Extract the (x, y) coordinate from the center of the cell holding the provided text.  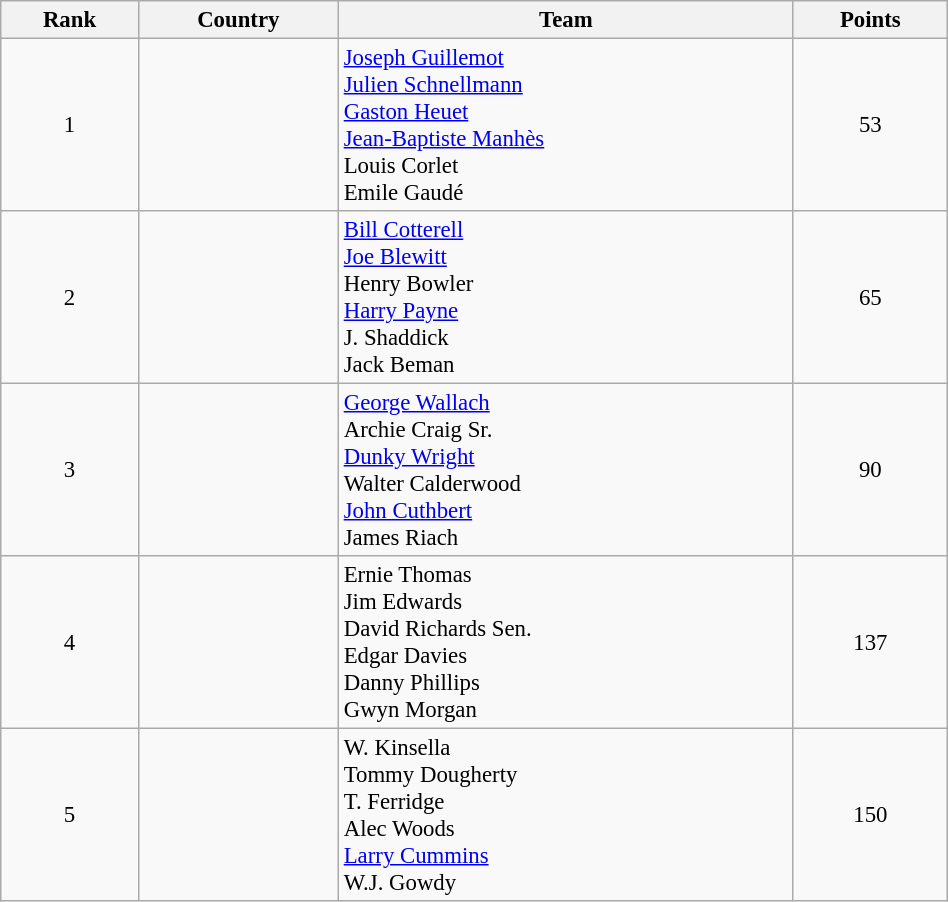
90 (870, 470)
53 (870, 126)
Country (238, 20)
Joseph GuillemotJulien SchnellmannGaston HeuetJean-Baptiste ManhèsLouis CorletEmile Gaudé (566, 126)
Rank (70, 20)
Bill CotterellJoe BlewittHenry BowlerHarry PayneJ. ShaddickJack Beman (566, 298)
2 (70, 298)
150 (870, 816)
Team (566, 20)
1 (70, 126)
5 (70, 816)
W. KinsellaTommy DoughertyT. FerridgeAlec WoodsLarry CumminsW.J. Gowdy (566, 816)
65 (870, 298)
3 (70, 470)
George WallachArchie Craig Sr.Dunky WrightWalter CalderwoodJohn CuthbertJames Riach (566, 470)
4 (70, 642)
Points (870, 20)
Ernie ThomasJim EdwardsDavid Richards Sen.Edgar DaviesDanny PhillipsGwyn Morgan (566, 642)
137 (870, 642)
